From the cell containing the given text, extract its center point as (X, Y) coordinate. 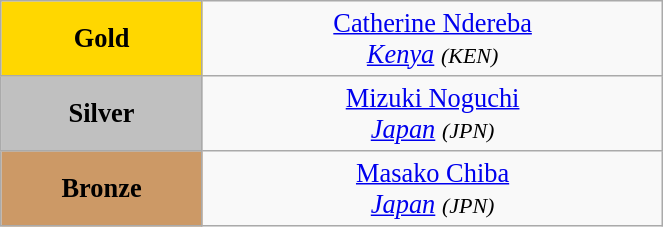
Gold (102, 38)
Bronze (102, 188)
Catherine NderebaKenya (KEN) (432, 38)
Mizuki NoguchiJapan (JPN) (432, 112)
Masako ChibaJapan (JPN) (432, 188)
Silver (102, 112)
